Return [x, y] of the center of cell containing provided text 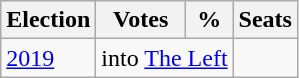
Election [48, 20]
% [210, 20]
Votes [141, 20]
Seats [265, 20]
into The Left [164, 58]
2019 [48, 58]
